Search for the cell housing the specified text and yield its [x, y] center coordinate. 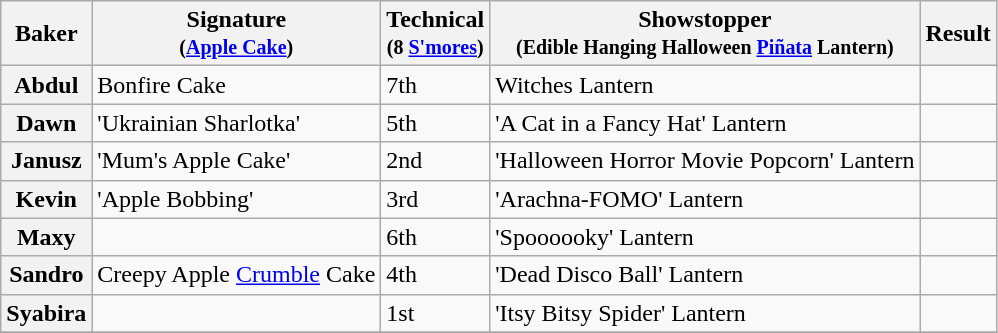
Creepy Apple Crumble Cake [236, 275]
Technical(8 S'mores) [436, 34]
Sandro [46, 275]
Abdul [46, 85]
Signature(Apple Cake) [236, 34]
1st [436, 313]
Syabira [46, 313]
'Apple Bobbing' [236, 199]
Baker [46, 34]
Dawn [46, 123]
Bonfire Cake [236, 85]
'A Cat in a Fancy Hat' Lantern [705, 123]
Showstopper(Edible Hanging Halloween Piñata Lantern) [705, 34]
7th [436, 85]
Janusz [46, 161]
'Dead Disco Ball' Lantern [705, 275]
'Spoooooky' Lantern [705, 237]
Result [958, 34]
Kevin [46, 199]
Witches Lantern [705, 85]
'Ukrainian Sharlotka' [236, 123]
2nd [436, 161]
4th [436, 275]
'Halloween Horror Movie Popcorn' Lantern [705, 161]
'Arachna-FOMO' Lantern [705, 199]
Maxy [46, 237]
5th [436, 123]
'Itsy Bitsy Spider' Lantern [705, 313]
6th [436, 237]
3rd [436, 199]
'Mum's Apple Cake' [236, 161]
